Find where the given text appears and provide that cell's center as [x, y] coordinate. 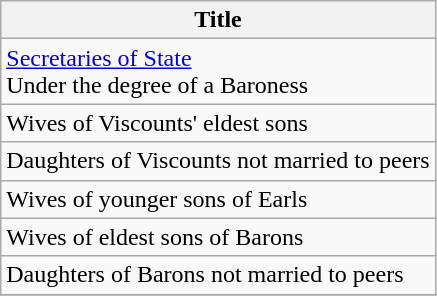
Wives of Viscounts' eldest sons [218, 123]
Daughters of Viscounts not married to peers [218, 161]
Wives of younger sons of Earls [218, 199]
Wives of eldest sons of Barons [218, 237]
Daughters of Barons not married to peers [218, 275]
Secretaries of StateUnder the degree of a Baroness [218, 72]
Title [218, 20]
